Return (x, y) of the center of cell containing provided text 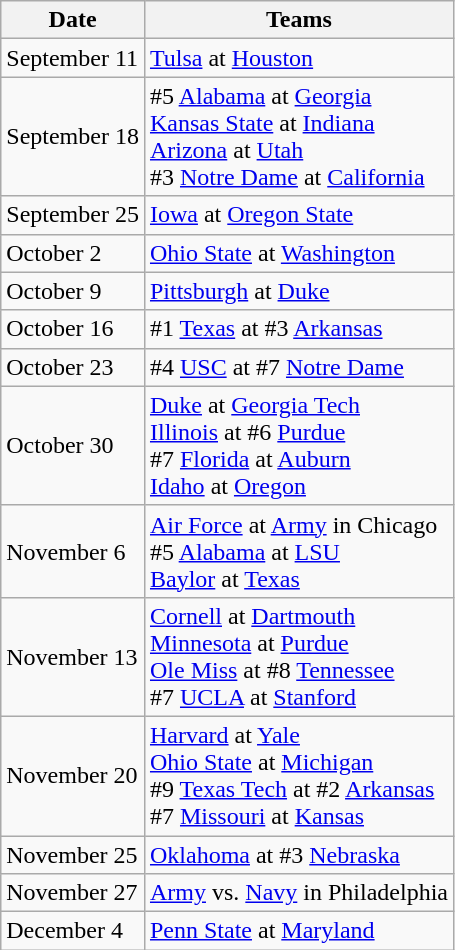
September 11 (73, 58)
#1 Texas at #3 Arkansas (298, 329)
October 30 (73, 446)
November 20 (73, 776)
October 2 (73, 253)
Penn State at Maryland (298, 931)
Teams (298, 20)
Pittsburgh at Duke (298, 291)
September 25 (73, 215)
Harvard at YaleOhio State at Michigan#9 Texas Tech at #2 Arkansas#7 Missouri at Kansas (298, 776)
Air Force at Army in Chicago#5 Alabama at LSUBaylor at Texas (298, 551)
November 25 (73, 855)
Duke at Georgia TechIllinois at #6 Purdue#7 Florida at AuburnIdaho at Oregon (298, 446)
November 13 (73, 656)
October 9 (73, 291)
November 27 (73, 893)
Iowa at Oregon State (298, 215)
September 18 (73, 136)
#5 Alabama at GeorgiaKansas State at IndianaArizona at Utah#3 Notre Dame at California (298, 136)
Cornell at DartmouthMinnesota at PurdueOle Miss at #8 Tennessee#7 UCLA at Stanford (298, 656)
#4 USC at #7 Notre Dame (298, 367)
Army vs. Navy in Philadelphia (298, 893)
Oklahoma at #3 Nebraska (298, 855)
October 16 (73, 329)
Ohio State at Washington (298, 253)
October 23 (73, 367)
Date (73, 20)
December 4 (73, 931)
November 6 (73, 551)
Tulsa at Houston (298, 58)
